Find where the given text appears and provide that cell's center as (x, y) coordinate. 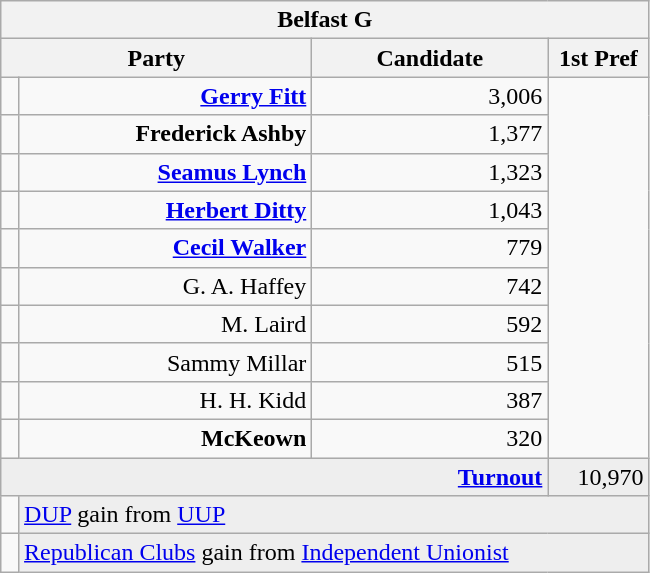
Cecil Walker (166, 248)
Party (156, 58)
592 (430, 324)
Seamus Lynch (166, 172)
Candidate (430, 58)
McKeown (166, 438)
Republican Clubs gain from Independent Unionist (334, 553)
1,323 (430, 172)
Frederick Ashby (166, 134)
1,377 (430, 134)
387 (430, 400)
515 (430, 362)
H. H. Kidd (166, 400)
Belfast G (325, 20)
779 (430, 248)
1,043 (430, 210)
10,970 (598, 477)
1st Pref (598, 58)
G. A. Haffey (166, 286)
Sammy Millar (166, 362)
DUP gain from UUP (334, 515)
Gerry Fitt (166, 96)
742 (430, 286)
M. Laird (166, 324)
Turnout (274, 477)
320 (430, 438)
Herbert Ditty (166, 210)
3,006 (430, 96)
